Return the [X, Y] coordinate for the center point of the cell that contains the specified text.  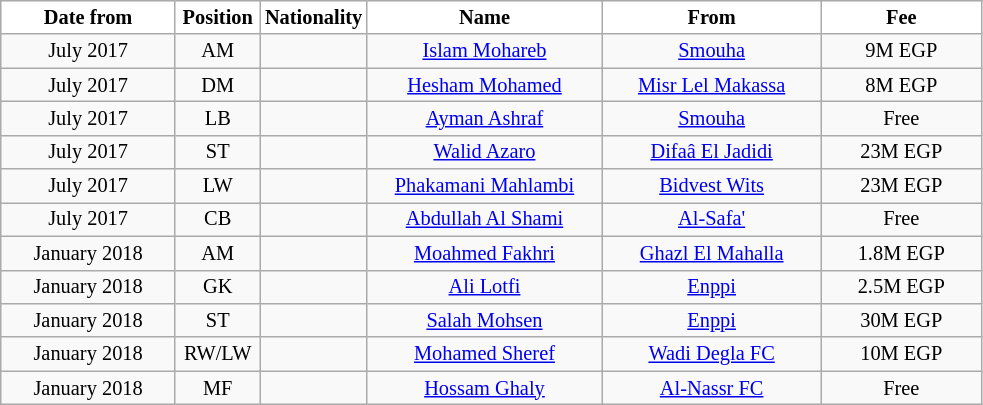
30M EGP [901, 320]
Difaâ El Jadidi [712, 152]
Al-Safa' [712, 219]
LB [218, 118]
Misr Lel Makassa [712, 85]
Hesham Mohamed [484, 85]
From [712, 17]
GK [218, 287]
Islam Mohareb [484, 51]
2.5M EGP [901, 287]
Phakamani Mahlambi [484, 186]
DM [218, 85]
Mohamed Sheref [484, 354]
1.8M EGP [901, 253]
Fee [901, 17]
LW [218, 186]
Wadi Degla FC [712, 354]
RW/LW [218, 354]
Hossam Ghaly [484, 388]
Al-Nassr FC [712, 388]
Salah Mohsen [484, 320]
Nationality [314, 17]
Ali Lotfi [484, 287]
Date from [88, 17]
Walid Azaro [484, 152]
10M EGP [901, 354]
Ayman Ashraf [484, 118]
CB [218, 219]
Bidvest Wits [712, 186]
Abdullah Al Shami [484, 219]
8M EGP [901, 85]
Moahmed Fakhri [484, 253]
Position [218, 17]
Name [484, 17]
MF [218, 388]
9M EGP [901, 51]
Ghazl El Mahalla [712, 253]
